From the cell containing the given text, extract its center point as [X, Y] coordinate. 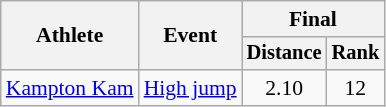
2.10 [284, 88]
Athlete [70, 36]
Kampton Kam [70, 88]
Final [313, 19]
12 [356, 88]
Distance [284, 54]
Event [190, 36]
High jump [190, 88]
Rank [356, 54]
